Locate the cell with the specified text and output its [X, Y] center coordinate. 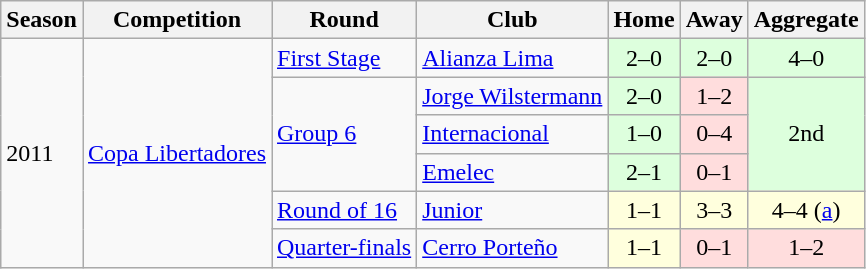
Jorge Wilstermann [512, 96]
Competition [176, 20]
Season [42, 20]
Cerro Porteño [512, 248]
Aggregate [806, 20]
First Stage [344, 58]
Club [512, 20]
3–3 [714, 210]
Group 6 [344, 134]
Alianza Lima [512, 58]
Quarter-finals [344, 248]
2–1 [644, 172]
Away [714, 20]
Round of 16 [344, 210]
4–4 (a) [806, 210]
Copa Libertadores [176, 153]
2011 [42, 153]
Internacional [512, 134]
Round [344, 20]
Junior [512, 210]
2nd [806, 134]
1–0 [644, 134]
Emelec [512, 172]
Home [644, 20]
4–0 [806, 58]
0–4 [714, 134]
